Scan for the cell matching the given text and deliver its (x, y) coordinate at center. 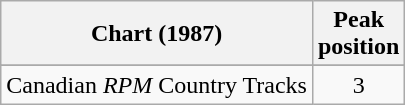
Chart (1987) (157, 34)
Canadian RPM Country Tracks (157, 85)
3 (358, 85)
Peakposition (358, 34)
